Return the [X, Y] coordinate for the center point of the cell that contains the specified text.  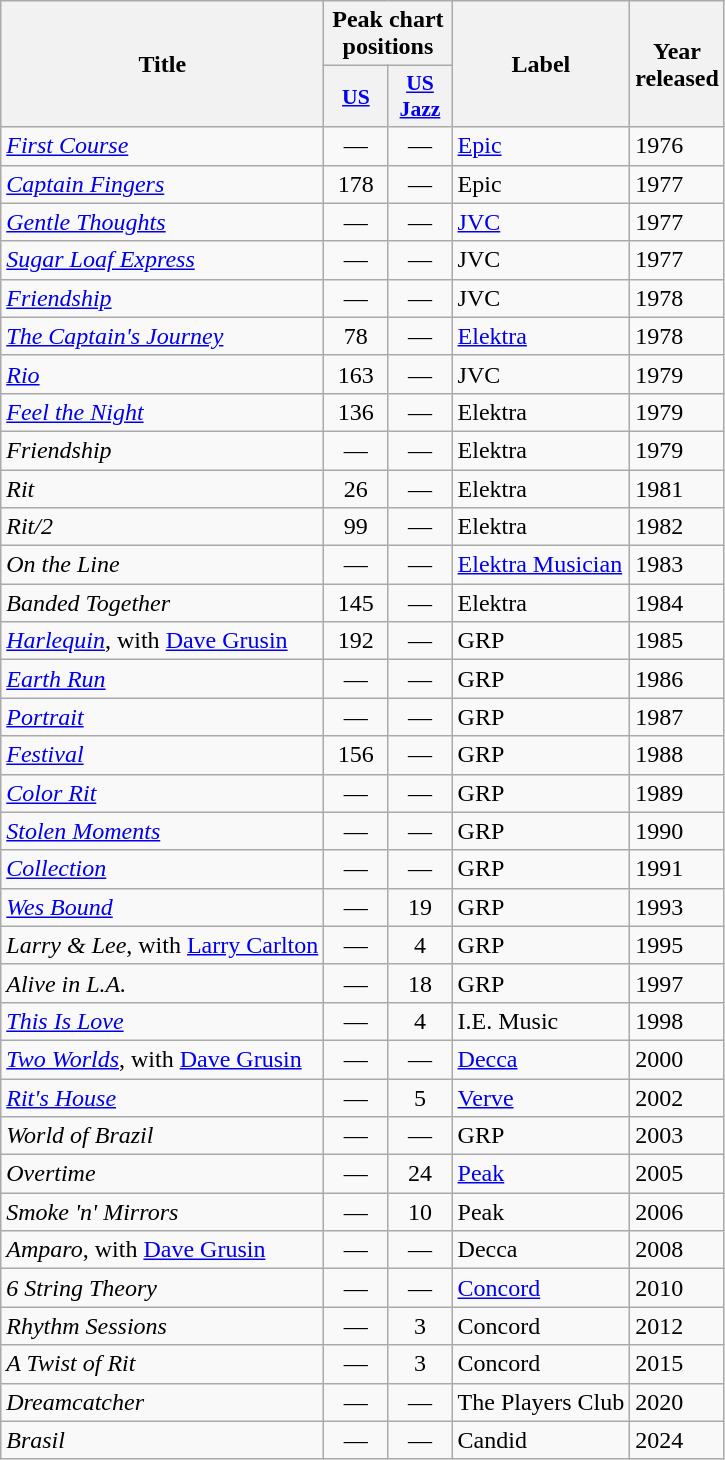
24 [420, 1174]
Sugar Loaf Express [162, 260]
Rit's House [162, 1097]
World of Brazil [162, 1136]
1983 [678, 565]
Year released [678, 64]
Peak chart positions [388, 34]
Color Rit [162, 793]
Dreamcatcher [162, 1402]
6 String Theory [162, 1288]
Festival [162, 755]
78 [356, 336]
The Players Club [541, 1402]
I.E. Music [541, 1021]
US [356, 96]
2006 [678, 1212]
Label [541, 64]
USJazz [420, 96]
145 [356, 603]
This Is Love [162, 1021]
5 [420, 1097]
Stolen Moments [162, 831]
2008 [678, 1250]
1986 [678, 679]
1987 [678, 717]
Two Worlds, with Dave Grusin [162, 1059]
1988 [678, 755]
2002 [678, 1097]
Verve [541, 1097]
26 [356, 489]
2024 [678, 1440]
Elektra Musician [541, 565]
2010 [678, 1288]
Overtime [162, 1174]
Wes Bound [162, 907]
Smoke 'n' Mirrors [162, 1212]
10 [420, 1212]
The Captain's Journey [162, 336]
163 [356, 374]
1989 [678, 793]
Brasil [162, 1440]
99 [356, 527]
Rhythm Sessions [162, 1326]
Harlequin, with Dave Grusin [162, 641]
1995 [678, 945]
192 [356, 641]
18 [420, 983]
On the Line [162, 565]
178 [356, 184]
1981 [678, 489]
Title [162, 64]
Amparo, with Dave Grusin [162, 1250]
Rit/2 [162, 527]
19 [420, 907]
Rio [162, 374]
2003 [678, 1136]
1984 [678, 603]
A Twist of Rit [162, 1364]
1990 [678, 831]
1982 [678, 527]
2005 [678, 1174]
Feel the Night [162, 412]
2000 [678, 1059]
2020 [678, 1402]
1991 [678, 869]
Captain Fingers [162, 184]
2015 [678, 1364]
Larry & Lee, with Larry Carlton [162, 945]
Collection [162, 869]
136 [356, 412]
1997 [678, 983]
Earth Run [162, 679]
2012 [678, 1326]
Banded Together [162, 603]
Portrait [162, 717]
156 [356, 755]
1985 [678, 641]
Candid [541, 1440]
1998 [678, 1021]
Rit [162, 489]
Gentle Thoughts [162, 222]
Alive in L.A. [162, 983]
First Course [162, 146]
1993 [678, 907]
1976 [678, 146]
